Pinpoint the cell where the given text exists, returning its (X, Y) midpoint coordinate. 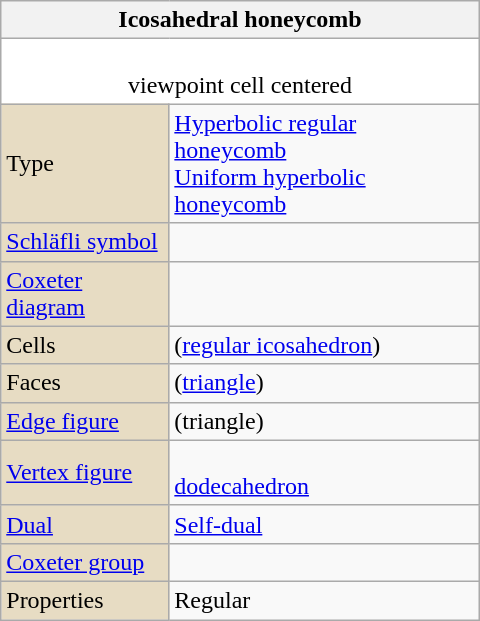
Type (85, 164)
Self-dual (324, 524)
Regular (324, 600)
(regular icosahedron) (324, 345)
Edge figure (85, 421)
Coxeter diagram (85, 294)
Icosahedral honeycomb (240, 20)
Dual (85, 524)
dodecahedron (324, 472)
Faces (85, 383)
Cells (85, 345)
Hyperbolic regular honeycombUniform hyperbolic honeycomb (324, 164)
Vertex figure (85, 472)
Properties (85, 600)
viewpoint cell centered (240, 72)
Schläfli symbol (85, 242)
Coxeter group (85, 562)
